Locate the cell with the specified text and output its (X, Y) center coordinate. 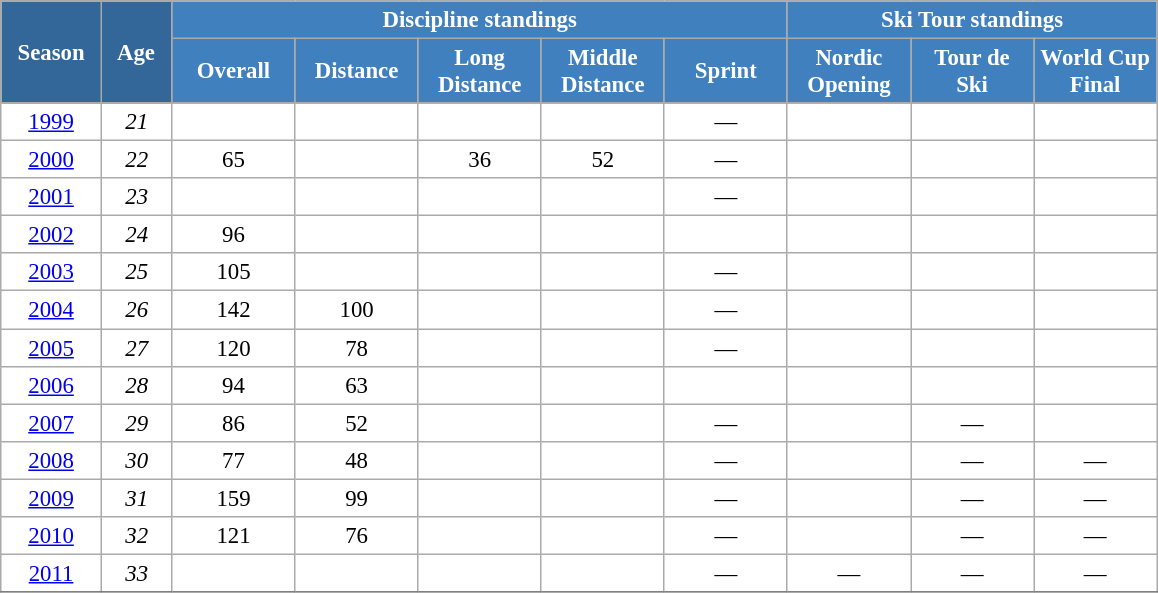
32 (136, 536)
Tour deSki (972, 72)
2010 (52, 536)
Distance (356, 72)
Discipline standings (480, 20)
142 (234, 310)
2011 (52, 573)
26 (136, 310)
2004 (52, 310)
48 (356, 460)
2009 (52, 498)
2000 (52, 160)
Season (52, 52)
Ski Tour standings (972, 20)
NordicOpening (848, 72)
30 (136, 460)
World CupFinal (1096, 72)
36 (480, 160)
2002 (52, 235)
29 (136, 423)
Long Distance (480, 72)
78 (356, 348)
33 (136, 573)
2003 (52, 273)
96 (234, 235)
Middle Distance (602, 72)
2005 (52, 348)
2007 (52, 423)
25 (136, 273)
77 (234, 460)
94 (234, 385)
Sprint (726, 72)
2006 (52, 385)
23 (136, 197)
2001 (52, 197)
24 (136, 235)
100 (356, 310)
99 (356, 498)
65 (234, 160)
21 (136, 122)
63 (356, 385)
2008 (52, 460)
159 (234, 498)
105 (234, 273)
27 (136, 348)
28 (136, 385)
22 (136, 160)
31 (136, 498)
Overall (234, 72)
76 (356, 536)
Age (136, 52)
86 (234, 423)
120 (234, 348)
121 (234, 536)
1999 (52, 122)
